Return [X, Y] of the center of cell containing provided text 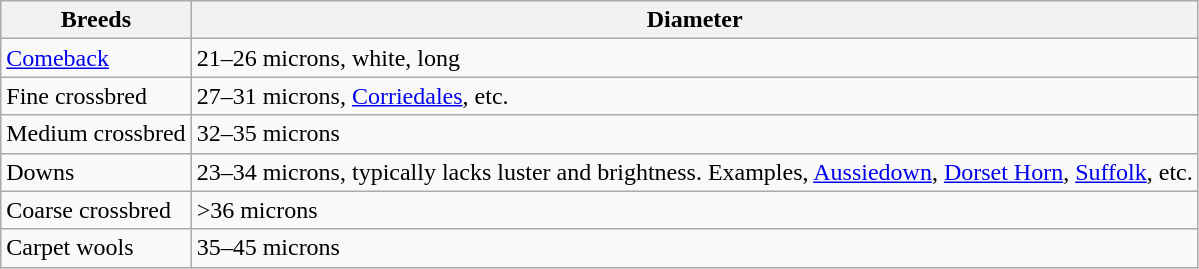
Breeds [96, 20]
35–45 microns [694, 248]
Comeback [96, 58]
Fine crossbred [96, 96]
Downs [96, 172]
27–31 microns, Corriedales, etc. [694, 96]
Carpet wools [96, 248]
Diameter [694, 20]
21–26 microns, white, long [694, 58]
32–35 microns [694, 134]
Medium crossbred [96, 134]
>36 microns [694, 210]
23–34 microns, typically lacks luster and brightness. Examples, Aussiedown, Dorset Horn, Suffolk, etc. [694, 172]
Coarse crossbred [96, 210]
